Search for the cell housing the specified text and yield its (x, y) center coordinate. 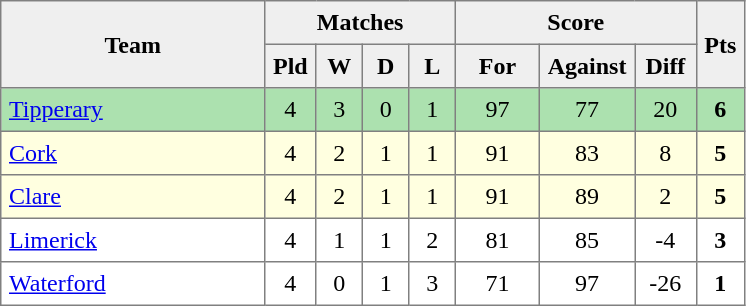
Tipperary (133, 110)
77 (586, 110)
Team (133, 44)
-4 (666, 240)
85 (586, 240)
W (339, 66)
8 (666, 153)
Cork (133, 153)
Pts (720, 44)
Diff (666, 66)
Matches (360, 23)
81 (497, 240)
20 (666, 110)
-26 (666, 284)
For (497, 66)
D (385, 66)
6 (720, 110)
89 (586, 197)
71 (497, 284)
Limerick (133, 240)
Score (576, 23)
L (432, 66)
Clare (133, 197)
Pld (290, 66)
83 (586, 153)
Against (586, 66)
Waterford (133, 284)
